Return the [x, y] coordinate for the center point of the cell that contains the specified text.  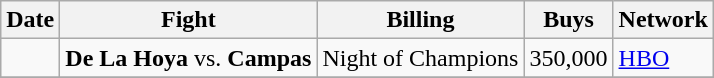
De La Hoya vs. Campas [188, 58]
HBO [663, 58]
350,000 [568, 58]
Fight [188, 20]
Date [30, 20]
Billing [420, 20]
Network [663, 20]
Buys [568, 20]
Night of Champions [420, 58]
